Scan for the cell matching the given text and deliver its (x, y) coordinate at center. 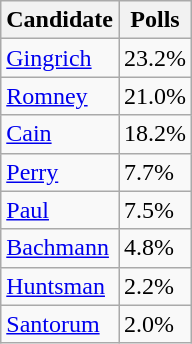
2.0% (154, 324)
Gingrich (60, 58)
Huntsman (60, 286)
2.2% (154, 286)
4.8% (154, 248)
18.2% (154, 134)
Paul (60, 210)
Cain (60, 134)
7.5% (154, 210)
Candidate (60, 20)
23.2% (154, 58)
Perry (60, 172)
Santorum (60, 324)
21.0% (154, 96)
Bachmann (60, 248)
Romney (60, 96)
Polls (154, 20)
7.7% (154, 172)
